Pinpoint the cell where the given text exists, returning its (X, Y) midpoint coordinate. 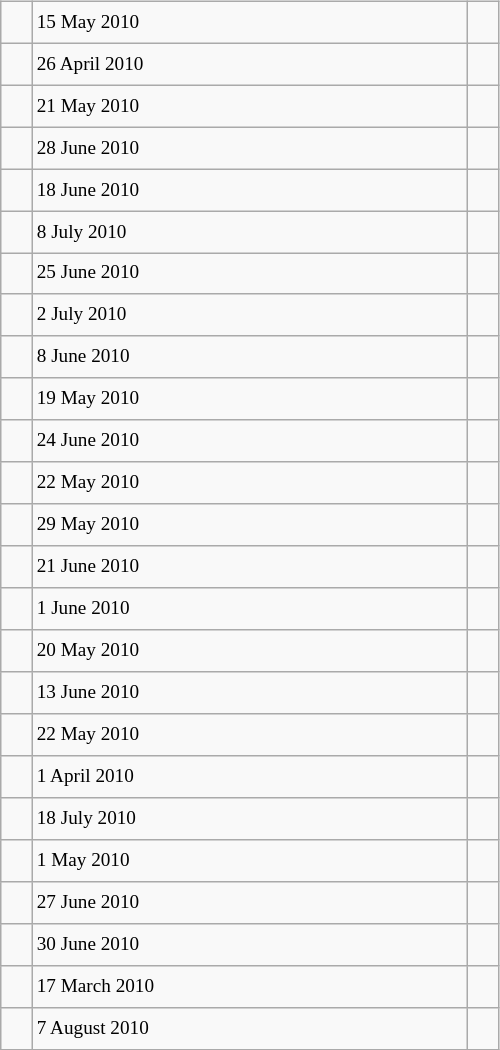
8 July 2010 (250, 232)
13 June 2010 (250, 693)
1 May 2010 (250, 861)
21 May 2010 (250, 106)
15 May 2010 (250, 22)
26 April 2010 (250, 64)
20 May 2010 (250, 651)
7 August 2010 (250, 1028)
19 May 2010 (250, 399)
28 June 2010 (250, 148)
25 June 2010 (250, 274)
29 May 2010 (250, 525)
1 June 2010 (250, 609)
18 July 2010 (250, 819)
21 June 2010 (250, 567)
18 June 2010 (250, 190)
8 June 2010 (250, 357)
1 April 2010 (250, 777)
17 March 2010 (250, 986)
30 June 2010 (250, 944)
27 June 2010 (250, 902)
2 July 2010 (250, 315)
24 June 2010 (250, 441)
